From the cell containing the given text, extract its center point as [X, Y] coordinate. 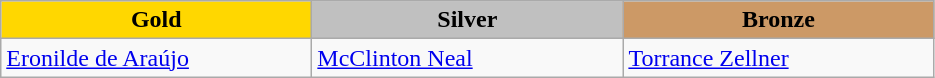
McClinton Neal [468, 58]
Silver [468, 20]
Bronze [778, 20]
Eronilde de Araújo [156, 58]
Torrance Zellner [778, 58]
Gold [156, 20]
